Extract the (X, Y) coordinate from the center of the cell holding the provided text.  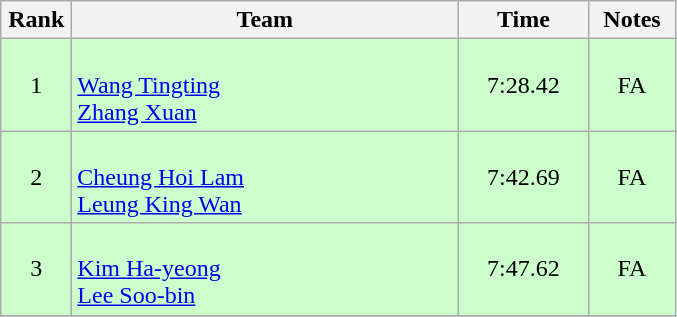
Cheung Hoi LamLeung King Wan (265, 177)
Kim Ha-yeongLee Soo-bin (265, 269)
Notes (632, 20)
7:42.69 (524, 177)
Team (265, 20)
1 (36, 85)
7:47.62 (524, 269)
Time (524, 20)
7:28.42 (524, 85)
3 (36, 269)
2 (36, 177)
Wang TingtingZhang Xuan (265, 85)
Rank (36, 20)
